Search for the cell housing the specified text and yield its (X, Y) center coordinate. 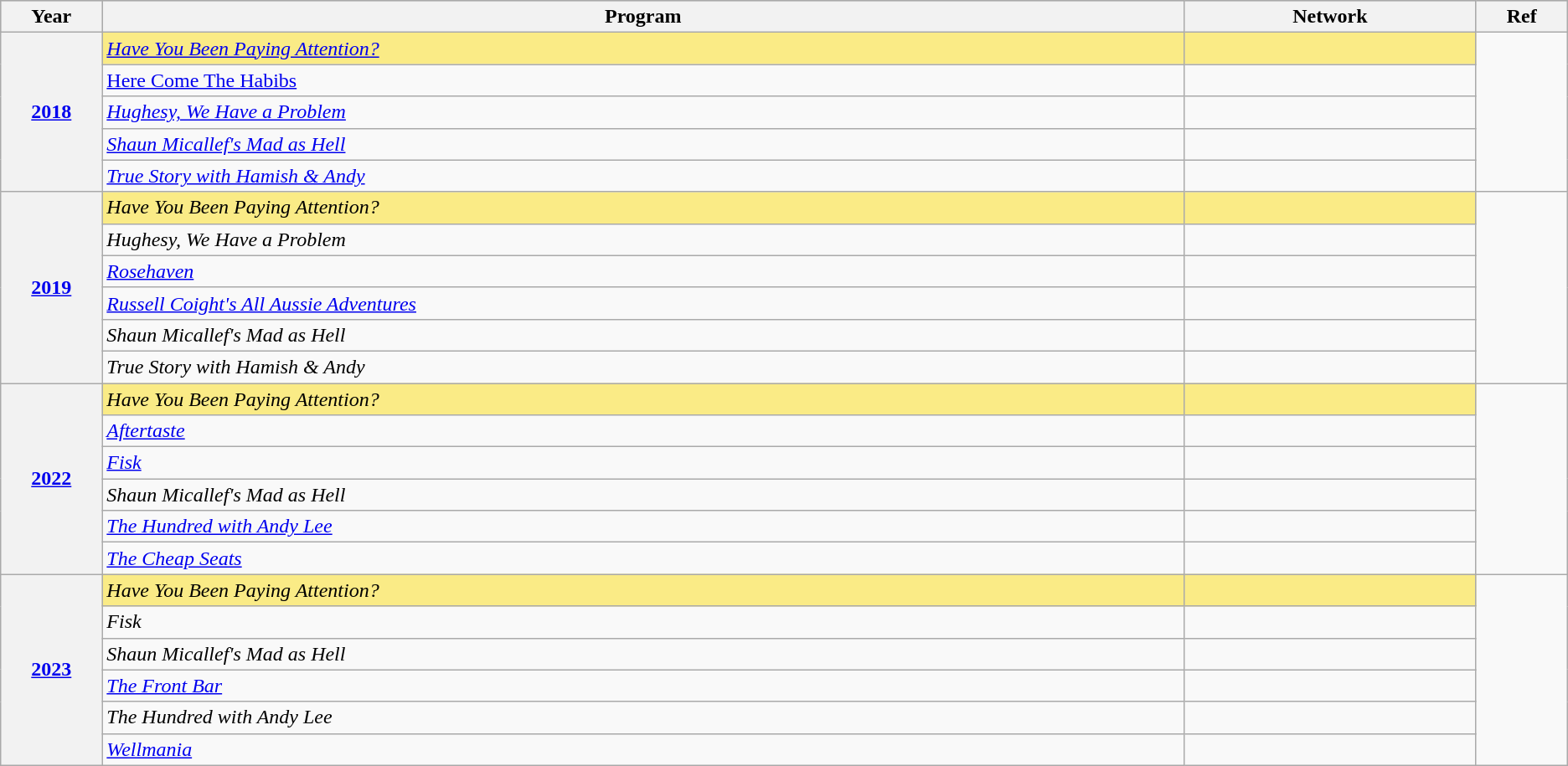
Program (643, 17)
The Cheap Seats (643, 558)
Rosehaven (643, 271)
Network (1330, 17)
2022 (52, 479)
2019 (52, 287)
Wellmania (643, 749)
Russell Coight's All Aussie Adventures (643, 303)
Year (52, 17)
Aftertaste (643, 431)
Ref (1521, 17)
2023 (52, 670)
Here Come The Habibs (643, 80)
2018 (52, 112)
The Front Bar (643, 686)
